Extract the (X, Y) coordinate from the center of the cell holding the provided text.  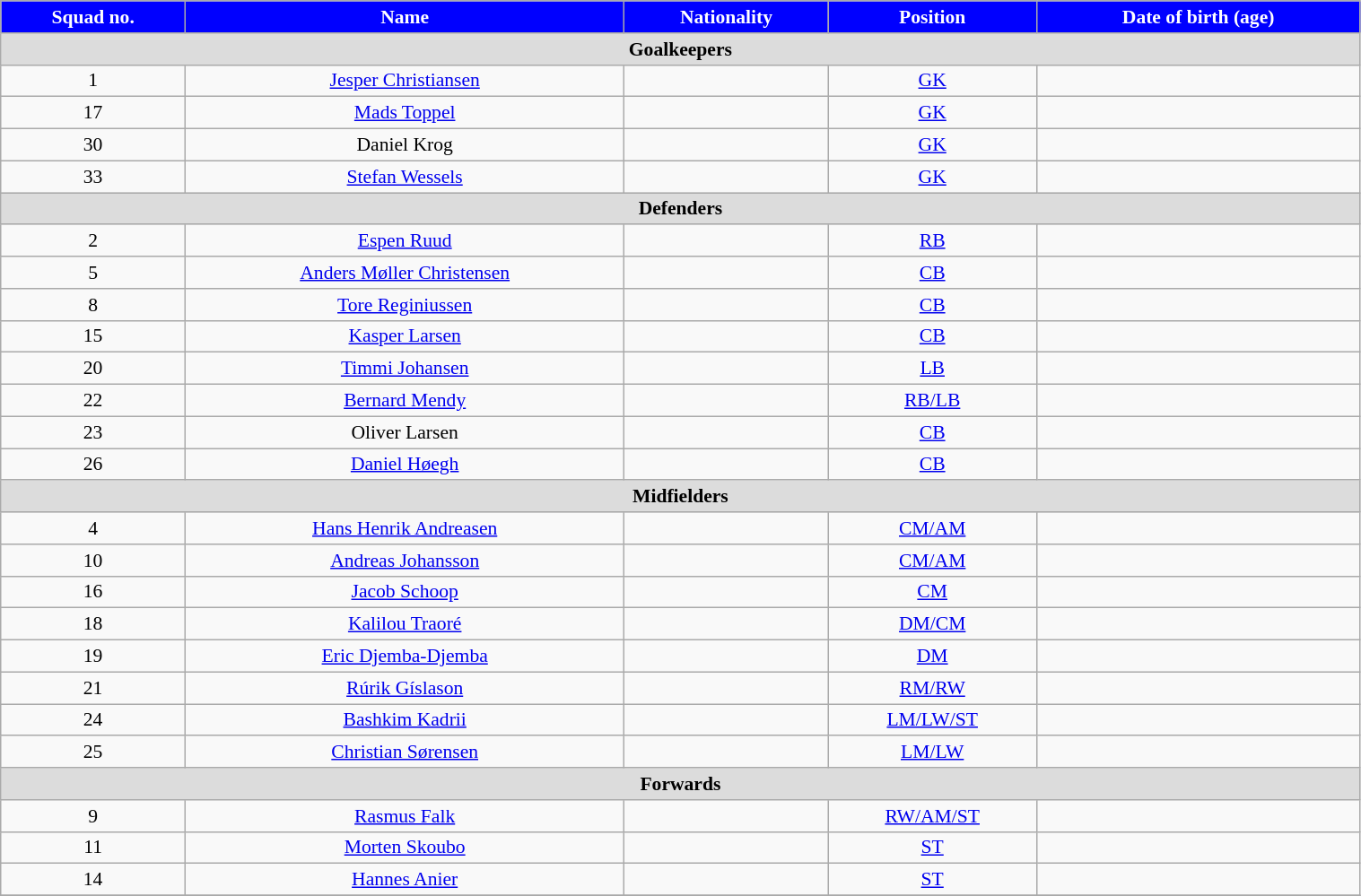
Nationality (727, 17)
Timmi Johansen (404, 369)
Defenders (680, 209)
1 (93, 81)
LB (932, 369)
15 (93, 336)
20 (93, 369)
Forwards (680, 784)
2 (93, 241)
Midfielders (680, 497)
Date of birth (age) (1199, 17)
Christian Sørensen (404, 752)
RB (932, 241)
4 (93, 528)
33 (93, 177)
LM/LW (932, 752)
24 (93, 720)
Kalilou Traoré (404, 624)
21 (93, 688)
23 (93, 432)
Daniel Høegh (404, 465)
Morten Skoubo (404, 848)
DM/CM (932, 624)
8 (93, 305)
Kasper Larsen (404, 336)
CM (932, 592)
Anders Møller Christensen (404, 273)
Jesper Christiansen (404, 81)
25 (93, 752)
10 (93, 561)
30 (93, 145)
Eric Djemba-Djemba (404, 657)
Oliver Larsen (404, 432)
26 (93, 465)
14 (93, 880)
Rasmus Falk (404, 816)
RM/RW (932, 688)
Name (404, 17)
Bashkim Kadrii (404, 720)
RB/LB (932, 401)
RW/AM/ST (932, 816)
Tore Reginiussen (404, 305)
9 (93, 816)
17 (93, 113)
Hannes Anier (404, 880)
Squad no. (93, 17)
DM (932, 657)
18 (93, 624)
Espen Ruud (404, 241)
Jacob Schoop (404, 592)
5 (93, 273)
Stefan Wessels (404, 177)
19 (93, 657)
Position (932, 17)
Hans Henrik Andreasen (404, 528)
Rúrik Gíslason (404, 688)
Daniel Krog (404, 145)
LM/LW/ST (932, 720)
Bernard Mendy (404, 401)
22 (93, 401)
Mads Toppel (404, 113)
Goalkeepers (680, 49)
11 (93, 848)
Andreas Johansson (404, 561)
16 (93, 592)
